Scan for the cell matching the given text and deliver its [X, Y] coordinate at center. 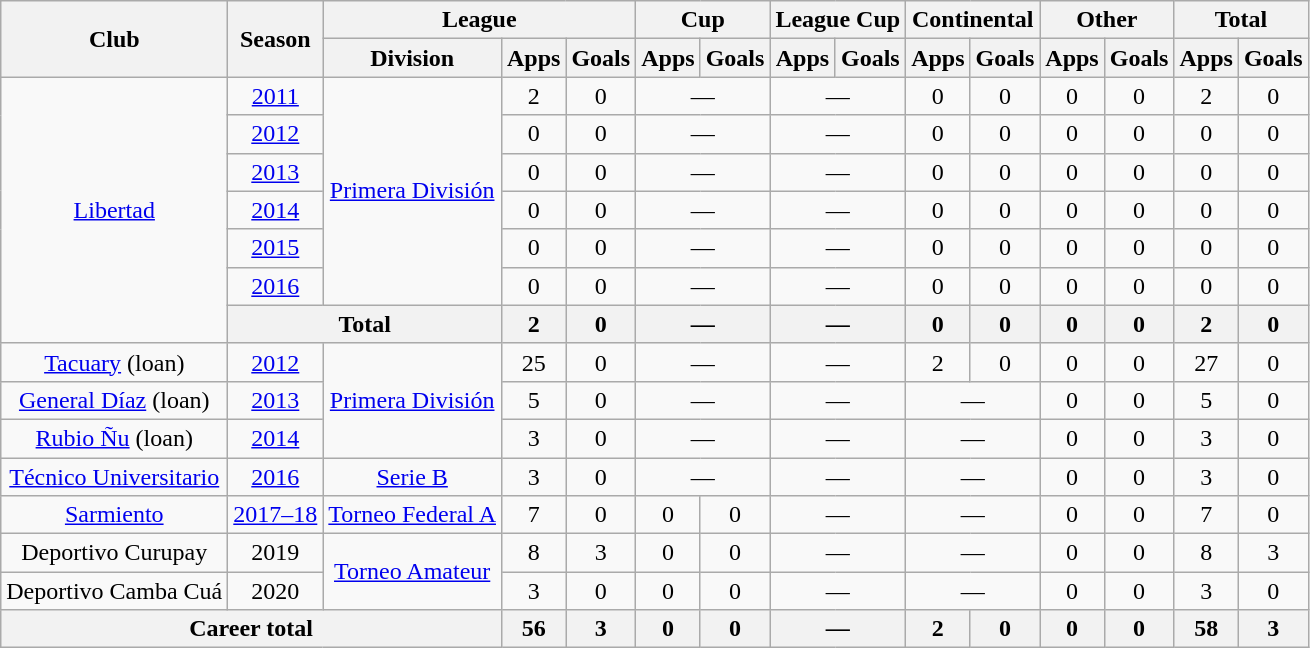
Rubio Ñu (loan) [114, 438]
Other [1107, 20]
Career total [252, 629]
Season [276, 39]
League [480, 20]
27 [1206, 362]
Torneo Amateur [412, 572]
Deportivo Curupay [114, 553]
Torneo Federal A [412, 515]
58 [1206, 629]
Division [412, 58]
Club [114, 39]
2020 [276, 591]
2019 [276, 553]
Serie B [412, 477]
2011 [276, 96]
56 [533, 629]
2015 [276, 248]
League Cup [838, 20]
Continental [973, 20]
25 [533, 362]
General Díaz (loan) [114, 400]
Tacuary (loan) [114, 362]
Sarmiento [114, 515]
2017–18 [276, 515]
Libertad [114, 210]
Técnico Universitario [114, 477]
Deportivo Camba Cuá [114, 591]
Cup [703, 20]
